Search for the cell housing the specified text and yield its (x, y) center coordinate. 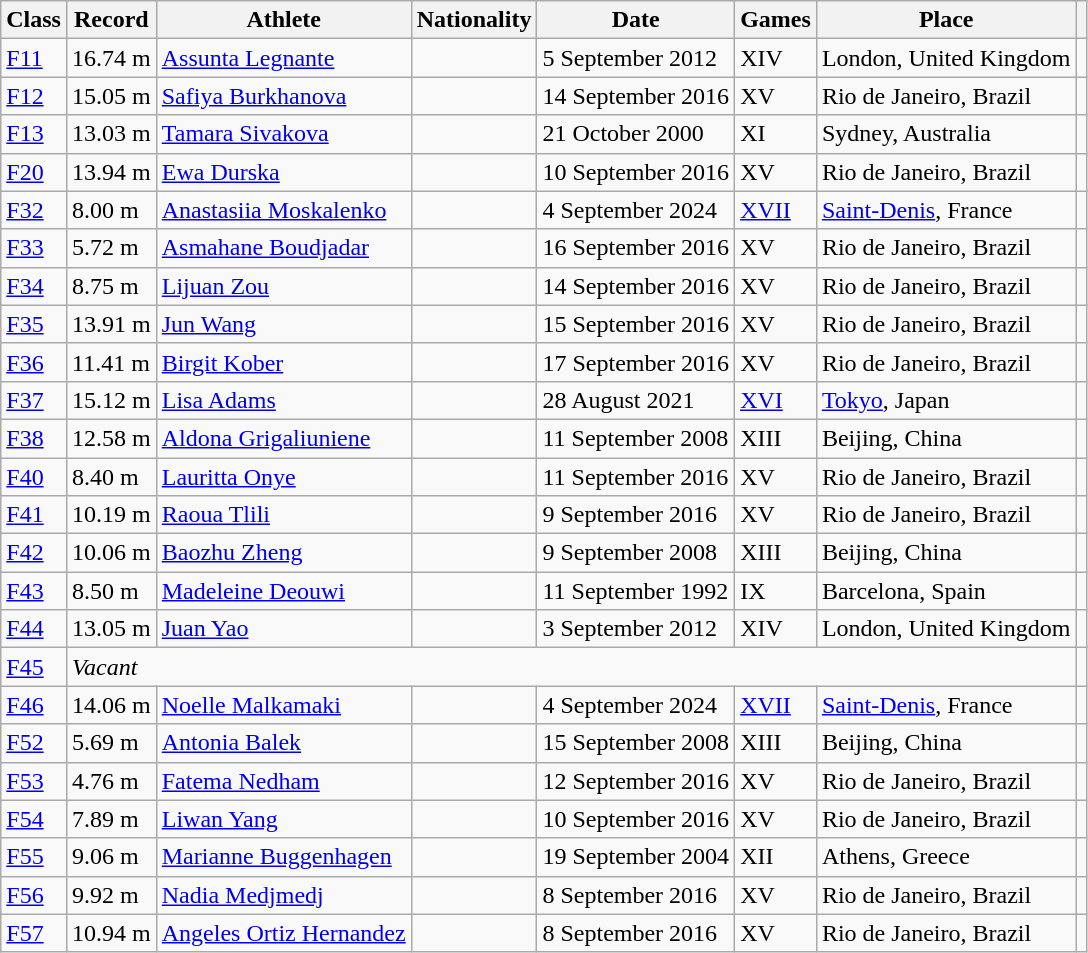
XI (776, 134)
5 September 2012 (636, 58)
7.89 m (111, 819)
13.05 m (111, 629)
Raoua Tlili (284, 515)
XVI (776, 400)
Madeleine Deouwi (284, 591)
Nadia Medjmedj (284, 895)
Nationality (474, 20)
5.69 m (111, 743)
F41 (34, 515)
Noelle Malkamaki (284, 705)
Juan Yao (284, 629)
8.40 m (111, 477)
Safiya Burkhanova (284, 96)
Liwan Yang (284, 819)
8.50 m (111, 591)
F13 (34, 134)
8.00 m (111, 210)
F33 (34, 248)
Class (34, 20)
Aldona Grigaliuniene (284, 438)
15.05 m (111, 96)
Tokyo, Japan (946, 400)
Tamara Sivakova (284, 134)
19 September 2004 (636, 857)
F53 (34, 781)
9.06 m (111, 857)
XII (776, 857)
15 September 2016 (636, 324)
Asmahane Boudjadar (284, 248)
F43 (34, 591)
10.06 m (111, 553)
Games (776, 20)
9 September 2008 (636, 553)
Vacant (571, 667)
Marianne Buggenhagen (284, 857)
F20 (34, 172)
F45 (34, 667)
Fatema Nedham (284, 781)
F32 (34, 210)
F35 (34, 324)
Athens, Greece (946, 857)
11 September 2008 (636, 438)
13.03 m (111, 134)
F52 (34, 743)
11 September 1992 (636, 591)
3 September 2012 (636, 629)
4.76 m (111, 781)
F56 (34, 895)
10.19 m (111, 515)
9.92 m (111, 895)
14.06 m (111, 705)
F12 (34, 96)
Date (636, 20)
12.58 m (111, 438)
5.72 m (111, 248)
F36 (34, 362)
Assunta Legnante (284, 58)
F44 (34, 629)
IX (776, 591)
11.41 m (111, 362)
28 August 2021 (636, 400)
Lisa Adams (284, 400)
Sydney, Australia (946, 134)
15.12 m (111, 400)
Baozhu Zheng (284, 553)
9 September 2016 (636, 515)
Athlete (284, 20)
Birgit Kober (284, 362)
F40 (34, 477)
10.94 m (111, 933)
21 October 2000 (636, 134)
Barcelona, Spain (946, 591)
F54 (34, 819)
13.94 m (111, 172)
F11 (34, 58)
F37 (34, 400)
F57 (34, 933)
Jun Wang (284, 324)
13.91 m (111, 324)
Antonia Balek (284, 743)
16.74 m (111, 58)
12 September 2016 (636, 781)
16 September 2016 (636, 248)
F55 (34, 857)
F42 (34, 553)
Angeles Ortiz Hernandez (284, 933)
8.75 m (111, 286)
17 September 2016 (636, 362)
11 September 2016 (636, 477)
F46 (34, 705)
Place (946, 20)
Lauritta Onye (284, 477)
Record (111, 20)
Lijuan Zou (284, 286)
Anastasiia Moskalenko (284, 210)
F34 (34, 286)
15 September 2008 (636, 743)
Ewa Durska (284, 172)
F38 (34, 438)
